Scan for the cell matching the given text and deliver its (x, y) coordinate at center. 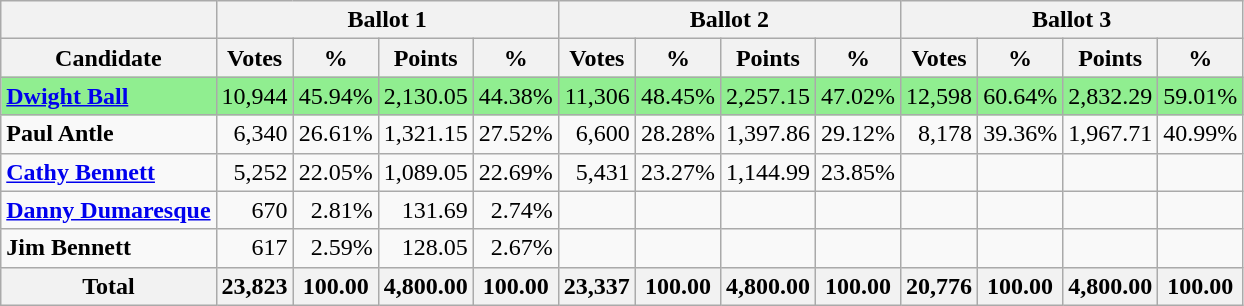
2.59% (336, 248)
44.38% (516, 96)
6,600 (596, 134)
39.36% (1020, 134)
1,397.86 (768, 134)
2,257.15 (768, 96)
8,178 (940, 134)
1,321.15 (426, 134)
Ballot 1 (387, 20)
Cathy Bennett (108, 172)
26.61% (336, 134)
40.99% (1200, 134)
23,337 (596, 286)
2,130.05 (426, 96)
1,144.99 (768, 172)
5,252 (254, 172)
1,967.71 (1110, 134)
22.69% (516, 172)
2.74% (516, 210)
20,776 (940, 286)
2.81% (336, 210)
12,598 (940, 96)
6,340 (254, 134)
617 (254, 248)
23.85% (858, 172)
48.45% (678, 96)
Paul Antle (108, 134)
Ballot 3 (1072, 20)
29.12% (858, 134)
Ballot 2 (729, 20)
11,306 (596, 96)
5,431 (596, 172)
670 (254, 210)
128.05 (426, 248)
131.69 (426, 210)
2.67% (516, 248)
23,823 (254, 286)
Jim Bennett (108, 248)
Candidate (108, 58)
28.28% (678, 134)
27.52% (516, 134)
1,089.05 (426, 172)
Danny Dumaresque (108, 210)
22.05% (336, 172)
59.01% (1200, 96)
47.02% (858, 96)
60.64% (1020, 96)
2,832.29 (1110, 96)
23.27% (678, 172)
10,944 (254, 96)
Dwight Ball (108, 96)
Total (108, 286)
45.94% (336, 96)
